Extract the (X, Y) coordinate from the center of the cell holding the provided text.  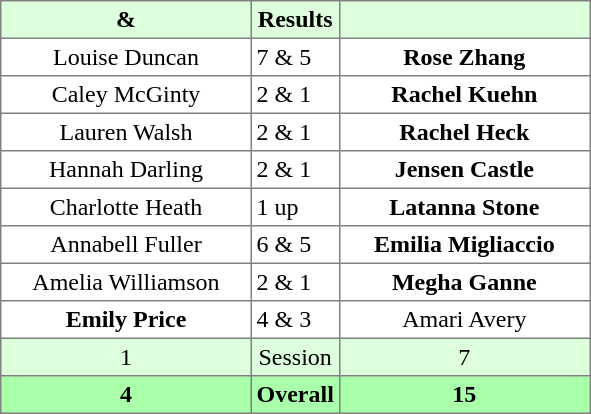
Louise Duncan (126, 57)
Hannah Darling (126, 170)
4 (126, 395)
Latanna Stone (464, 207)
Results (295, 20)
Rose Zhang (464, 57)
Amari Avery (464, 320)
Jensen Castle (464, 170)
Rachel Kuehn (464, 95)
Overall (295, 395)
15 (464, 395)
6 & 5 (295, 245)
& (126, 20)
Lauren Walsh (126, 132)
7 (464, 357)
Annabell Fuller (126, 245)
1 (126, 357)
1 up (295, 207)
4 & 3 (295, 320)
Charlotte Heath (126, 207)
Megha Ganne (464, 282)
Amelia Williamson (126, 282)
Caley McGinty (126, 95)
Session (295, 357)
7 & 5 (295, 57)
Emilia Migliaccio (464, 245)
Emily Price (126, 320)
Rachel Heck (464, 132)
